Capture the cell that displays the provided text and extract its (X, Y) central coordinate. 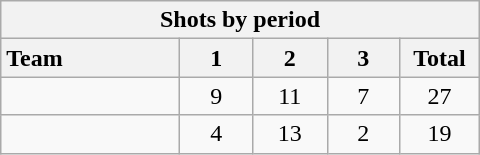
3 (363, 58)
1 (216, 58)
4 (216, 134)
19 (440, 134)
13 (290, 134)
27 (440, 96)
Team (90, 58)
11 (290, 96)
Total (440, 58)
Shots by period (240, 20)
9 (216, 96)
7 (363, 96)
